Provide the (x, y) coordinate of the cell's center where the given text is located.  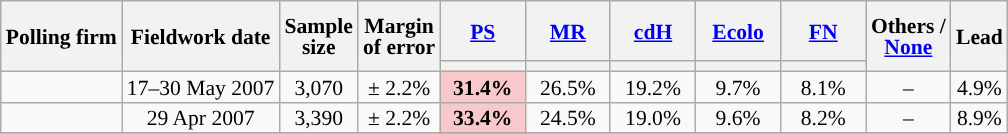
Lead (980, 36)
8.2% (824, 118)
19.2% (652, 86)
PS (482, 31)
MR (568, 31)
Others / None (908, 36)
9.6% (738, 118)
33.4% (482, 118)
3,070 (318, 86)
24.5% (568, 118)
8.1% (824, 86)
26.5% (568, 86)
29 Apr 2007 (201, 118)
Marginof error (399, 36)
cdH (652, 31)
17–30 May 2007 (201, 86)
Fieldwork date (201, 36)
3,390 (318, 118)
4.9% (980, 86)
31.4% (482, 86)
FN (824, 31)
Polling firm (62, 36)
9.7% (738, 86)
Samplesize (318, 36)
19.0% (652, 118)
Ecolo (738, 31)
8.9% (980, 118)
